Determine the [X, Y] coordinate at the center of the cell enclosing the given text.  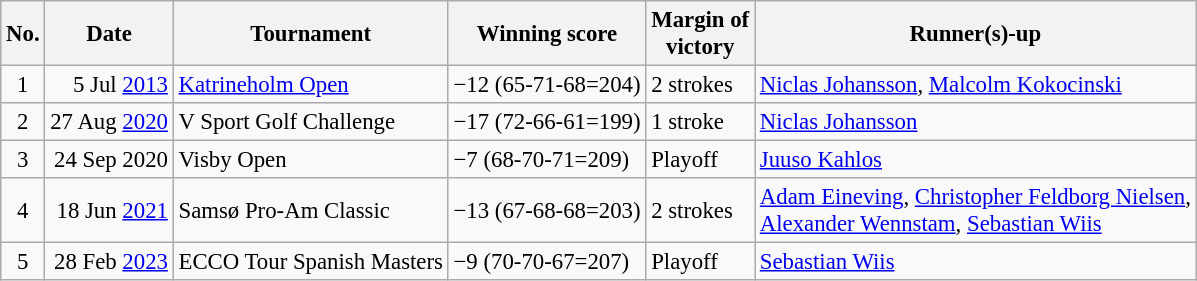
2 [23, 122]
Samsø Pro-Am Classic [310, 210]
27 Aug 2020 [109, 122]
No. [23, 34]
Katrineholm Open [310, 85]
V Sport Golf Challenge [310, 122]
Date [109, 34]
28 Feb 2023 [109, 262]
Runner(s)-up [976, 34]
1 stroke [700, 122]
−17 (72-66-61=199) [547, 122]
Niclas Johansson, Malcolm Kokocinski [976, 85]
−7 (68-70-71=209) [547, 160]
18 Jun 2021 [109, 210]
ECCO Tour Spanish Masters [310, 262]
4 [23, 210]
3 [23, 160]
5 Jul 2013 [109, 85]
Juuso Kahlos [976, 160]
Sebastian Wiis [976, 262]
1 [23, 85]
Margin ofvictory [700, 34]
Niclas Johansson [976, 122]
−9 (70-70-67=207) [547, 262]
Winning score [547, 34]
−13 (67-68-68=203) [547, 210]
5 [23, 262]
24 Sep 2020 [109, 160]
−12 (65-71-68=204) [547, 85]
Tournament [310, 34]
Adam Eineving, Christopher Feldborg Nielsen, Alexander Wennstam, Sebastian Wiis [976, 210]
Visby Open [310, 160]
